Search for the cell housing the specified text and yield its (x, y) center coordinate. 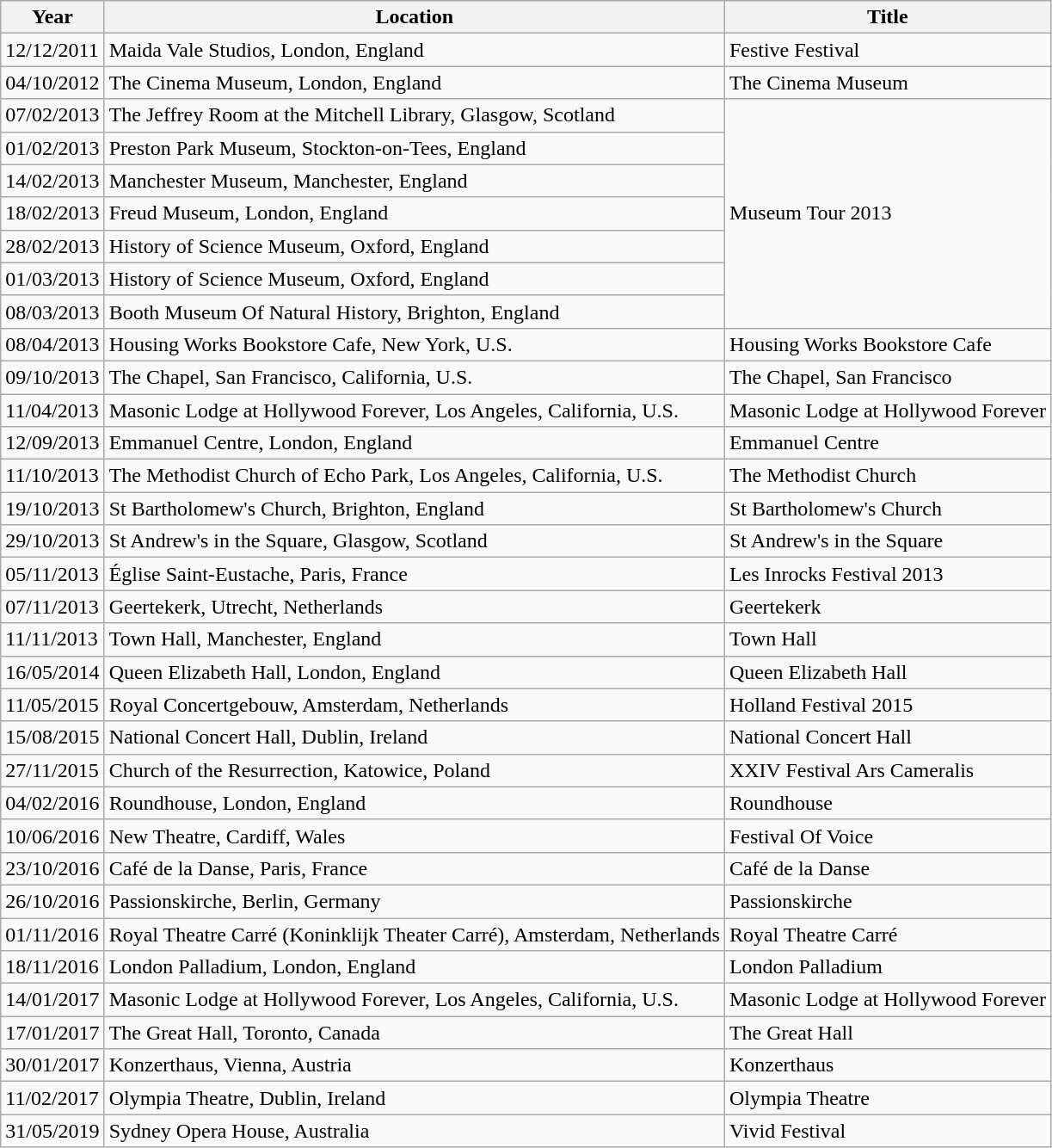
16/05/2014 (52, 672)
Emmanuel Centre (888, 443)
Sydney Opera House, Australia (415, 1131)
12/12/2011 (52, 50)
The Jeffrey Room at the Mitchell Library, Glasgow, Scotland (415, 115)
15/08/2015 (52, 738)
Royal Concertgebouw, Amsterdam, Netherlands (415, 705)
Geertekerk, Utrecht, Netherlands (415, 607)
Passionskirche (888, 901)
The Chapel, San Francisco (888, 377)
07/11/2013 (52, 607)
Roundhouse, London, England (415, 803)
National Concert Hall, Dublin, Ireland (415, 738)
11/10/2013 (52, 476)
05/11/2013 (52, 574)
10/06/2016 (52, 836)
Housing Works Bookstore Cafe, New York, U.S. (415, 344)
11/05/2015 (52, 705)
07/02/2013 (52, 115)
18/02/2013 (52, 213)
26/10/2016 (52, 901)
18/11/2016 (52, 967)
Vivid Festival (888, 1131)
St Bartholomew's Church (888, 509)
New Theatre, Cardiff, Wales (415, 836)
Location (415, 17)
Title (888, 17)
Emmanuel Centre, London, England (415, 443)
Les Inrocks Festival 2013 (888, 574)
Museum Tour 2013 (888, 213)
Royal Theatre Carré (Koninklijk Theater Carré), Amsterdam, Netherlands (415, 934)
Café de la Danse (888, 868)
23/10/2016 (52, 868)
09/10/2013 (52, 377)
Royal Theatre Carré (888, 934)
St Andrew's in the Square (888, 541)
National Concert Hall (888, 738)
Town Hall, Manchester, England (415, 639)
Holland Festival 2015 (888, 705)
31/05/2019 (52, 1131)
The Methodist Church of Echo Park, Los Angeles, California, U.S. (415, 476)
The Methodist Church (888, 476)
The Cinema Museum (888, 83)
The Cinema Museum, London, England (415, 83)
14/02/2013 (52, 181)
04/02/2016 (52, 803)
28/02/2013 (52, 246)
19/10/2013 (52, 509)
Queen Elizabeth Hall (888, 672)
Roundhouse (888, 803)
Church of the Resurrection, Katowice, Poland (415, 770)
01/02/2013 (52, 148)
30/01/2017 (52, 1065)
Olympia Theatre (888, 1098)
Église Saint-Eustache, Paris, France (415, 574)
04/10/2012 (52, 83)
29/10/2013 (52, 541)
Konzerthaus, Vienna, Austria (415, 1065)
XXIV Festival Ars Cameralis (888, 770)
The Chapel, San Francisco, California, U.S. (415, 377)
Town Hall (888, 639)
08/03/2013 (52, 312)
Preston Park Museum, Stockton-on-Tees, England (415, 148)
The Great Hall (888, 1033)
17/01/2017 (52, 1033)
Geertekerk (888, 607)
11/11/2013 (52, 639)
08/04/2013 (52, 344)
Year (52, 17)
Konzerthaus (888, 1065)
Olympia Theatre, Dublin, Ireland (415, 1098)
Queen Elizabeth Hall, London, England (415, 672)
Festival Of Voice (888, 836)
12/09/2013 (52, 443)
St Andrew's in the Square, Glasgow, Scotland (415, 541)
14/01/2017 (52, 1000)
Booth Museum Of Natural History, Brighton, England (415, 312)
01/11/2016 (52, 934)
Maida Vale Studios, London, England (415, 50)
11/04/2013 (52, 410)
London Palladium (888, 967)
London Palladium, London, England (415, 967)
St Bartholomew's Church, Brighton, England (415, 509)
The Great Hall, Toronto, Canada (415, 1033)
11/02/2017 (52, 1098)
Festive Festival (888, 50)
Passionskirche, Berlin, Germany (415, 901)
27/11/2015 (52, 770)
01/03/2013 (52, 279)
Housing Works Bookstore Cafe (888, 344)
Freud Museum, London, England (415, 213)
Manchester Museum, Manchester, England (415, 181)
Café de la Danse, Paris, France (415, 868)
